For the text-containing cell, return its midpoint in (X, Y) coordinate format. 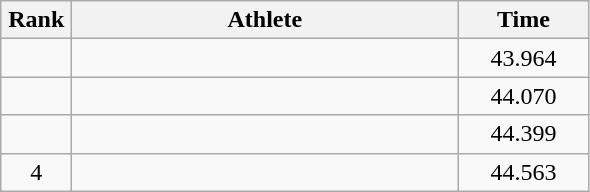
44.563 (524, 172)
Athlete (265, 20)
43.964 (524, 58)
Rank (36, 20)
44.399 (524, 134)
Time (524, 20)
4 (36, 172)
44.070 (524, 96)
